Find where the given text appears and provide that cell's center as (x, y) coordinate. 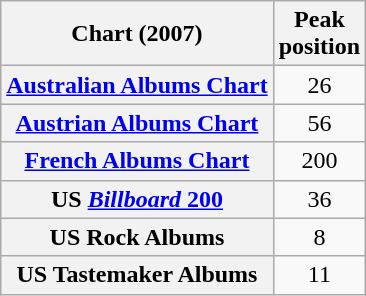
US Rock Albums (137, 237)
8 (319, 237)
Austrian Albums Chart (137, 123)
US Tastemaker Albums (137, 275)
Australian Albums Chart (137, 85)
56 (319, 123)
US Billboard 200 (137, 199)
Chart (2007) (137, 34)
French Albums Chart (137, 161)
36 (319, 199)
26 (319, 85)
11 (319, 275)
Peakposition (319, 34)
200 (319, 161)
